Locate the cell with the specified text and output its [x, y] center coordinate. 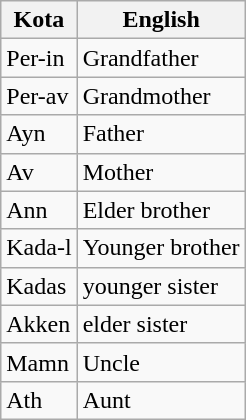
elder sister [161, 324]
Mamn [39, 362]
Grandfather [161, 58]
Per-in [39, 58]
Per-av [39, 96]
Akken [39, 324]
Aunt [161, 400]
Av [39, 172]
Mother [161, 172]
Ayn [39, 134]
Ann [39, 210]
English [161, 20]
Elder brother [161, 210]
Kada-l [39, 248]
Grandmother [161, 96]
Father [161, 134]
Ath [39, 400]
Uncle [161, 362]
Kadas [39, 286]
younger sister [161, 286]
Younger brother [161, 248]
Kota [39, 20]
